Find where the given text appears and provide that cell's center as [x, y] coordinate. 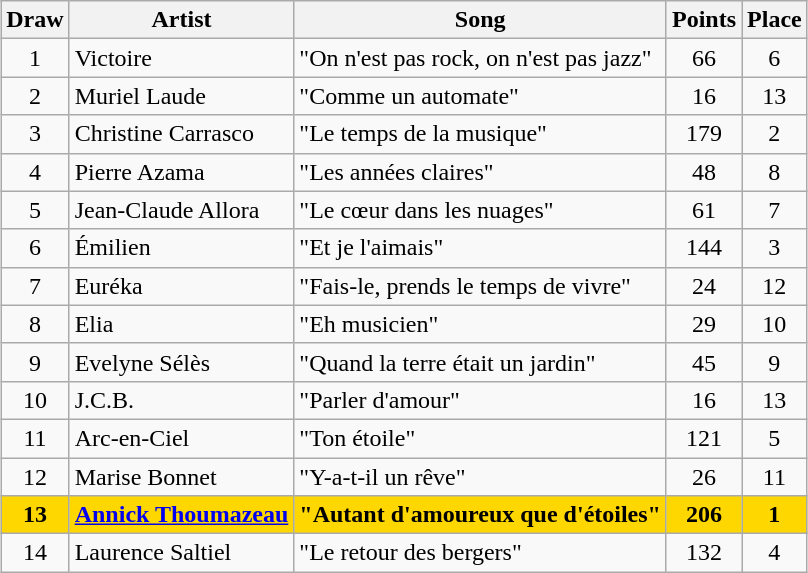
29 [704, 324]
Arc-en-Ciel [182, 438]
132 [704, 553]
Jean-Claude Allora [182, 210]
Émilien [182, 248]
"Eh musicien" [480, 324]
14 [35, 553]
"Le cœur dans les nuages" [480, 210]
66 [704, 58]
"Le temps de la musique" [480, 134]
61 [704, 210]
Draw [35, 20]
179 [704, 134]
Laurence Saltiel [182, 553]
"Autant d'amoureux que d'étoiles" [480, 515]
206 [704, 515]
48 [704, 172]
Christine Carrasco [182, 134]
"On n'est pas rock, on n'est pas jazz" [480, 58]
24 [704, 286]
"Parler d'amour" [480, 400]
Pierre Azama [182, 172]
"Le retour des bergers" [480, 553]
Elia [182, 324]
26 [704, 477]
"Ton étoile" [480, 438]
144 [704, 248]
Evelyne Sélès [182, 362]
"Et je l'aimais" [480, 248]
Muriel Laude [182, 96]
"Fais-le, prends le temps de vivre" [480, 286]
"Quand la terre était un jardin" [480, 362]
45 [704, 362]
Marise Bonnet [182, 477]
"Y-a-t-il un rêve" [480, 477]
Artist [182, 20]
"Comme un automate" [480, 96]
Points [704, 20]
"Les années claires" [480, 172]
Euréka [182, 286]
J.C.B. [182, 400]
Annick Thoumazeau [182, 515]
Song [480, 20]
Place [775, 20]
121 [704, 438]
Victoire [182, 58]
